Find where the given text appears and provide that cell's center as [X, Y] coordinate. 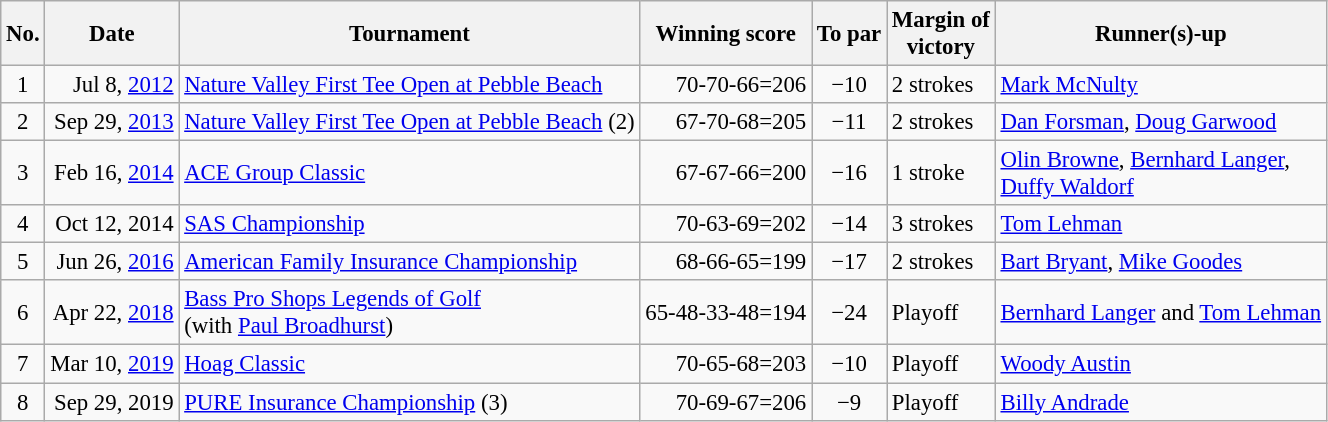
3 [23, 174]
Tournament [410, 34]
ACE Group Classic [410, 174]
Bart Bryant, Mike Goodes [1160, 262]
67-70-68=205 [726, 122]
4 [23, 224]
To par [850, 34]
Sep 29, 2019 [112, 402]
70-69-67=206 [726, 402]
8 [23, 402]
Billy Andrade [1160, 402]
Apr 22, 2018 [112, 312]
−16 [850, 174]
2 [23, 122]
Mark McNulty [1160, 85]
67-67-66=200 [726, 174]
−24 [850, 312]
Woody Austin [1160, 364]
Bernhard Langer and Tom Lehman [1160, 312]
5 [23, 262]
Oct 12, 2014 [112, 224]
−14 [850, 224]
Hoag Classic [410, 364]
Margin ofvictory [940, 34]
No. [23, 34]
Feb 16, 2014 [112, 174]
Date [112, 34]
68-66-65=199 [726, 262]
Jun 26, 2016 [112, 262]
PURE Insurance Championship (3) [410, 402]
65-48-33-48=194 [726, 312]
Mar 10, 2019 [112, 364]
Bass Pro Shops Legends of Golf(with Paul Broadhurst) [410, 312]
3 strokes [940, 224]
Runner(s)-up [1160, 34]
Nature Valley First Tee Open at Pebble Beach [410, 85]
American Family Insurance Championship [410, 262]
Winning score [726, 34]
−17 [850, 262]
1 [23, 85]
70-65-68=203 [726, 364]
SAS Championship [410, 224]
Sep 29, 2013 [112, 122]
6 [23, 312]
Olin Browne, Bernhard Langer, Duffy Waldorf [1160, 174]
Tom Lehman [1160, 224]
70-63-69=202 [726, 224]
Nature Valley First Tee Open at Pebble Beach (2) [410, 122]
70-70-66=206 [726, 85]
−9 [850, 402]
7 [23, 364]
−11 [850, 122]
Jul 8, 2012 [112, 85]
1 stroke [940, 174]
Dan Forsman, Doug Garwood [1160, 122]
